For the text-containing cell, return its midpoint in [x, y] coordinate format. 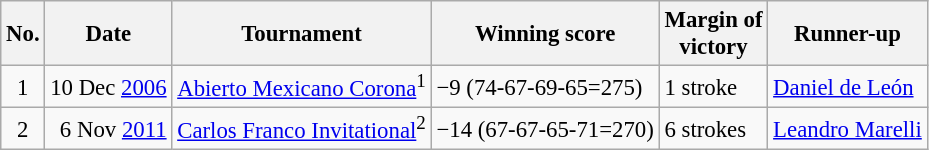
−14 (67-67-65-71=270) [545, 129]
10 Dec 2006 [108, 87]
Date [108, 34]
Winning score [545, 34]
Carlos Franco Invitational2 [302, 129]
6 Nov 2011 [108, 129]
1 stroke [714, 87]
−9 (74-67-69-65=275) [545, 87]
2 [23, 129]
Daniel de León [848, 87]
No. [23, 34]
Runner-up [848, 34]
Tournament [302, 34]
Leandro Marelli [848, 129]
Margin ofvictory [714, 34]
6 strokes [714, 129]
Abierto Mexicano Corona1 [302, 87]
1 [23, 87]
